Output the (x, y) coordinate of the center of the cell containing the given text.  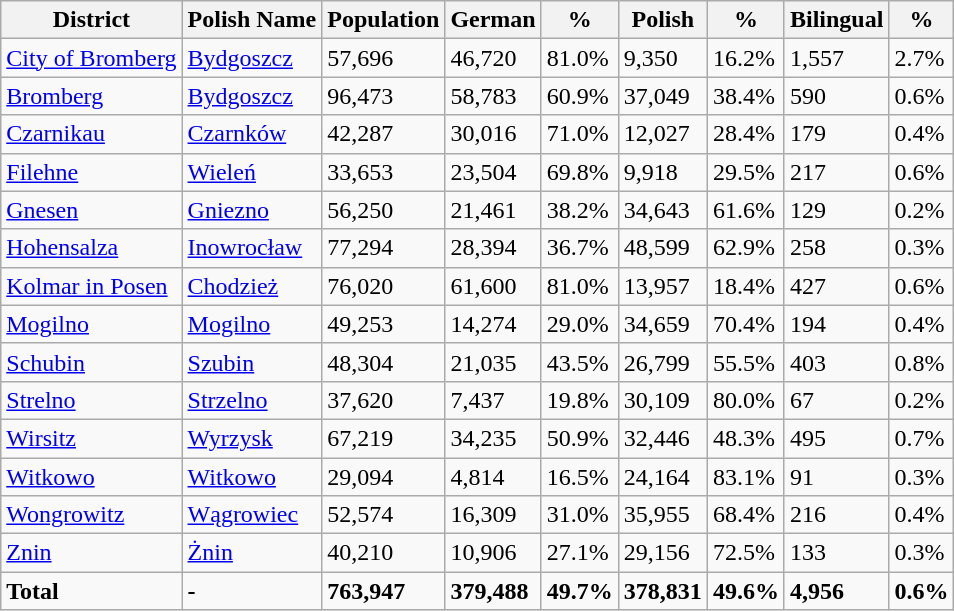
Wongrowitz (92, 515)
Polish (662, 20)
Szubin (252, 362)
Wągrowiec (252, 515)
29,094 (384, 477)
4,956 (836, 591)
Polish Name (252, 20)
34,235 (493, 438)
76,020 (384, 286)
194 (836, 324)
40,210 (384, 553)
133 (836, 553)
70.4% (746, 324)
Inowrocław (252, 248)
28,394 (493, 248)
58,783 (493, 96)
61.6% (746, 210)
21,461 (493, 210)
403 (836, 362)
48,599 (662, 248)
Wirsitz (92, 438)
60.9% (580, 96)
38.4% (746, 96)
Strzelno (252, 400)
Znin (92, 553)
55.5% (746, 362)
Gniezno (252, 210)
62.9% (746, 248)
19.8% (580, 400)
80.0% (746, 400)
52,574 (384, 515)
49,253 (384, 324)
Chodzież (252, 286)
83.1% (746, 477)
4,814 (493, 477)
67,219 (384, 438)
City of Bromberg (92, 58)
0.8% (922, 362)
68.4% (746, 515)
77,294 (384, 248)
District (92, 20)
13,957 (662, 286)
379,488 (493, 591)
36.7% (580, 248)
30,016 (493, 134)
7,437 (493, 400)
48,304 (384, 362)
495 (836, 438)
9,918 (662, 172)
32,446 (662, 438)
590 (836, 96)
48.3% (746, 438)
61,600 (493, 286)
57,696 (384, 58)
96,473 (384, 96)
427 (836, 286)
16.5% (580, 477)
14,274 (493, 324)
Wyrzysk (252, 438)
1,557 (836, 58)
56,250 (384, 210)
German (493, 20)
67 (836, 400)
0.7% (922, 438)
34,659 (662, 324)
21,035 (493, 362)
Population (384, 20)
46,720 (493, 58)
33,653 (384, 172)
43.5% (580, 362)
28.4% (746, 134)
179 (836, 134)
10,906 (493, 553)
69.8% (580, 172)
35,955 (662, 515)
Bromberg (92, 96)
29.5% (746, 172)
Total (92, 591)
378,831 (662, 591)
Gnesen (92, 210)
27.1% (580, 553)
16.2% (746, 58)
29,156 (662, 553)
217 (836, 172)
38.2% (580, 210)
129 (836, 210)
258 (836, 248)
34,643 (662, 210)
23,504 (493, 172)
31.0% (580, 515)
16,309 (493, 515)
Strelno (92, 400)
24,164 (662, 477)
30,109 (662, 400)
37,049 (662, 96)
216 (836, 515)
49.6% (746, 591)
91 (836, 477)
Schubin (92, 362)
71.0% (580, 134)
Żnin (252, 553)
- (252, 591)
763,947 (384, 591)
Kolmar in Posen (92, 286)
26,799 (662, 362)
29.0% (580, 324)
37,620 (384, 400)
2.7% (922, 58)
Czarnikau (92, 134)
Wieleń (252, 172)
18.4% (746, 286)
50.9% (580, 438)
42,287 (384, 134)
12,027 (662, 134)
49.7% (580, 591)
72.5% (746, 553)
9,350 (662, 58)
Hohensalza (92, 248)
Filehne (92, 172)
Czarnków (252, 134)
Bilingual (836, 20)
